Search for the cell housing the specified text and yield its (X, Y) center coordinate. 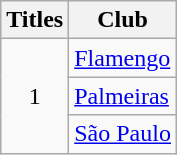
Palmeiras (123, 96)
São Paulo (123, 134)
Club (123, 20)
Flamengo (123, 58)
1 (35, 96)
Titles (35, 20)
